For the text-containing cell, return its midpoint in [x, y] coordinate format. 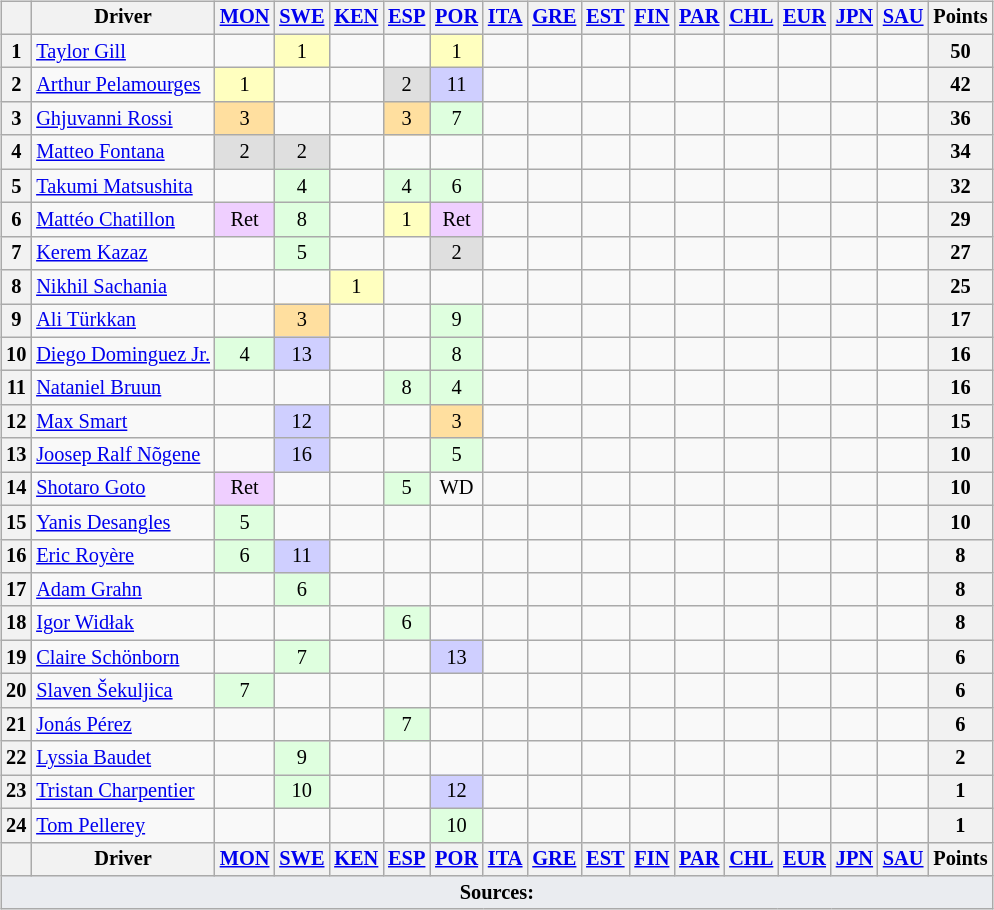
Matteo Fontana [123, 152]
19 [16, 657]
Igor Widłak [123, 623]
Tristan Charpentier [123, 792]
Ali Türkkan [123, 321]
22 [16, 758]
34 [960, 152]
20 [16, 691]
WD [456, 489]
Kerem Kazaz [123, 253]
Adam Grahn [123, 590]
29 [960, 220]
Ghjuvanni Rossi [123, 119]
18 [16, 623]
24 [16, 825]
42 [960, 85]
Shotaro Goto [123, 489]
Yanis Desangles [123, 522]
Arthur Pelamourges [123, 85]
Mattéo Chatillon [123, 220]
Takumi Matsushita [123, 186]
Sources: [496, 893]
14 [16, 489]
Diego Dominguez Jr. [123, 354]
Lyssia Baudet [123, 758]
36 [960, 119]
Slaven Šekuljica [123, 691]
Nikhil Sachania [123, 287]
21 [16, 724]
Max Smart [123, 422]
Joosep Ralf Nõgene [123, 455]
Taylor Gill [123, 51]
Eric Royère [123, 556]
23 [16, 792]
25 [960, 287]
27 [960, 253]
Nataniel Bruun [123, 388]
Tom Pellerey [123, 825]
Claire Schönborn [123, 657]
Jonás Pérez [123, 724]
50 [960, 51]
32 [960, 186]
